Identify which cell holds the provided text, then report its (X, Y) central coordinate. 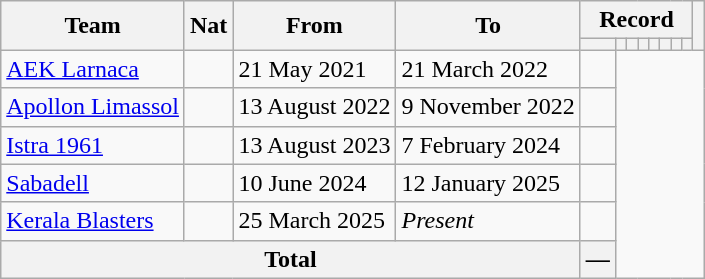
9 November 2022 (488, 107)
13 August 2022 (314, 107)
Total (291, 259)
Record (636, 20)
Sabadell (93, 183)
10 June 2024 (314, 183)
21 March 2022 (488, 69)
7 February 2024 (488, 145)
21 May 2021 (314, 69)
— (598, 259)
25 March 2025 (314, 221)
13 August 2023 (314, 145)
To (488, 26)
From (314, 26)
Nat (208, 26)
Istra 1961 (93, 145)
AEK Larnaca (93, 69)
12 January 2025 (488, 183)
Apollon Limassol (93, 107)
Team (93, 26)
Present (488, 221)
Kerala Blasters (93, 221)
